Identify which cell holds the provided text, then report its [X, Y] central coordinate. 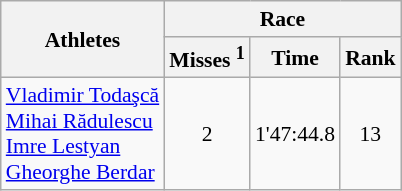
2 [207, 134]
Rank [370, 58]
13 [370, 134]
1'47:44.8 [295, 134]
Misses 1 [207, 58]
Athletes [82, 40]
Vladimir TodaşcăMihai RădulescuImre LestyanGheorghe Berdar [82, 134]
Race [282, 19]
Time [295, 58]
